Search for the cell housing the specified text and yield its (X, Y) center coordinate. 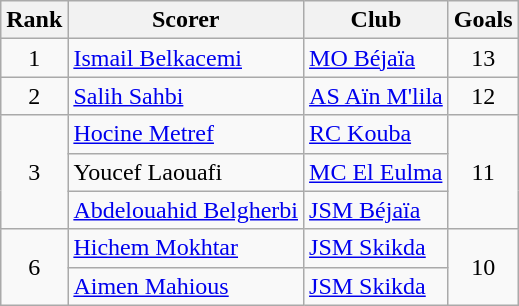
Hichem Mokhtar (186, 248)
Salih Sahbi (186, 96)
12 (483, 96)
Club (376, 20)
1 (34, 58)
Scorer (186, 20)
Rank (34, 20)
3 (34, 172)
Aimen Mahious (186, 286)
AS Aïn M'lila (376, 96)
Abdelouahid Belgherbi (186, 210)
6 (34, 267)
13 (483, 58)
MO Béjaïa (376, 58)
Youcef Laouafi (186, 172)
Hocine Metref (186, 134)
11 (483, 172)
RC Kouba (376, 134)
JSM Béjaïa (376, 210)
2 (34, 96)
MC El Eulma (376, 172)
Ismail Belkacemi (186, 58)
10 (483, 267)
Goals (483, 20)
